Extract the [x, y] coordinate from the center of the cell holding the provided text.  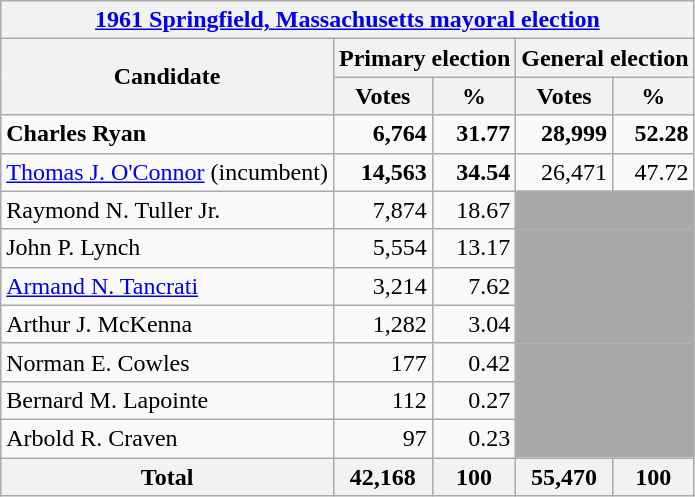
7,874 [382, 210]
John P. Lynch [168, 248]
177 [382, 362]
Total [168, 477]
47.72 [653, 172]
6,764 [382, 134]
General election [605, 58]
14,563 [382, 172]
3,214 [382, 286]
1,282 [382, 324]
26,471 [564, 172]
112 [382, 400]
5,554 [382, 248]
13.17 [474, 248]
Norman E. Cowles [168, 362]
Primary election [424, 58]
34.54 [474, 172]
97 [382, 438]
42,168 [382, 477]
31.77 [474, 134]
Arthur J. McKenna [168, 324]
Bernard M. Lapointe [168, 400]
3.04 [474, 324]
Charles Ryan [168, 134]
0.23 [474, 438]
0.27 [474, 400]
Candidate [168, 77]
Thomas J. O'Connor (incumbent) [168, 172]
55,470 [564, 477]
0.42 [474, 362]
Arbold R. Craven [168, 438]
28,999 [564, 134]
Raymond N. Tuller Jr. [168, 210]
1961 Springfield, Massachusetts mayoral election [348, 20]
Armand N. Tancrati [168, 286]
52.28 [653, 134]
18.67 [474, 210]
7.62 [474, 286]
